Return (X, Y) of the center of cell containing provided text 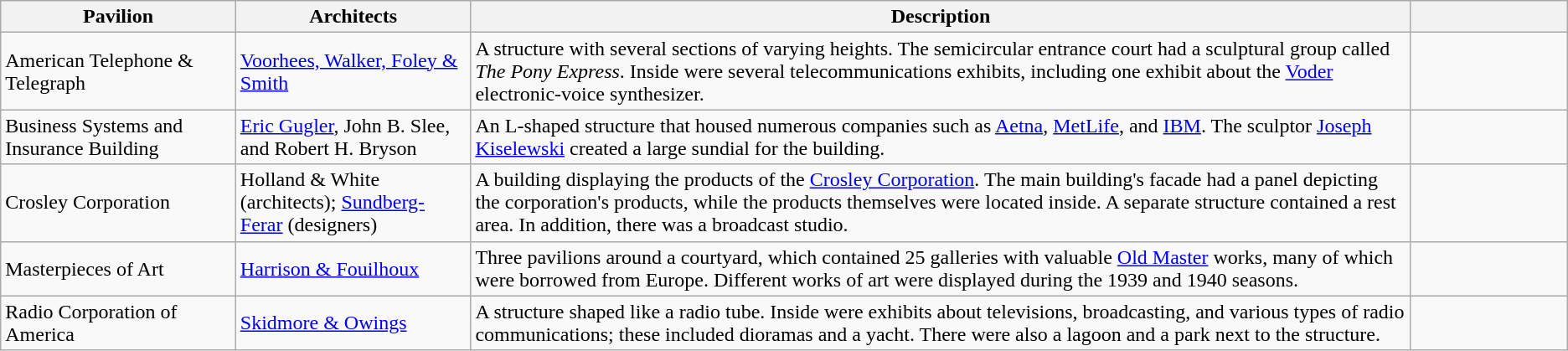
Crosley Corporation (119, 203)
Masterpieces of Art (119, 268)
Eric Gugler, John B. Slee, and Robert H. Bryson (353, 137)
Voorhees, Walker, Foley & Smith (353, 71)
American Telephone & Telegraph (119, 71)
Harrison & Fouilhoux (353, 268)
Business Systems and Insurance Building (119, 137)
Skidmore & Owings (353, 323)
Pavilion (119, 17)
Radio Corporation of America (119, 323)
Architects (353, 17)
Description (941, 17)
Holland & White (architects); Sundberg-Ferar (designers) (353, 203)
